Output the (X, Y) coordinate of the center of the cell containing the given text.  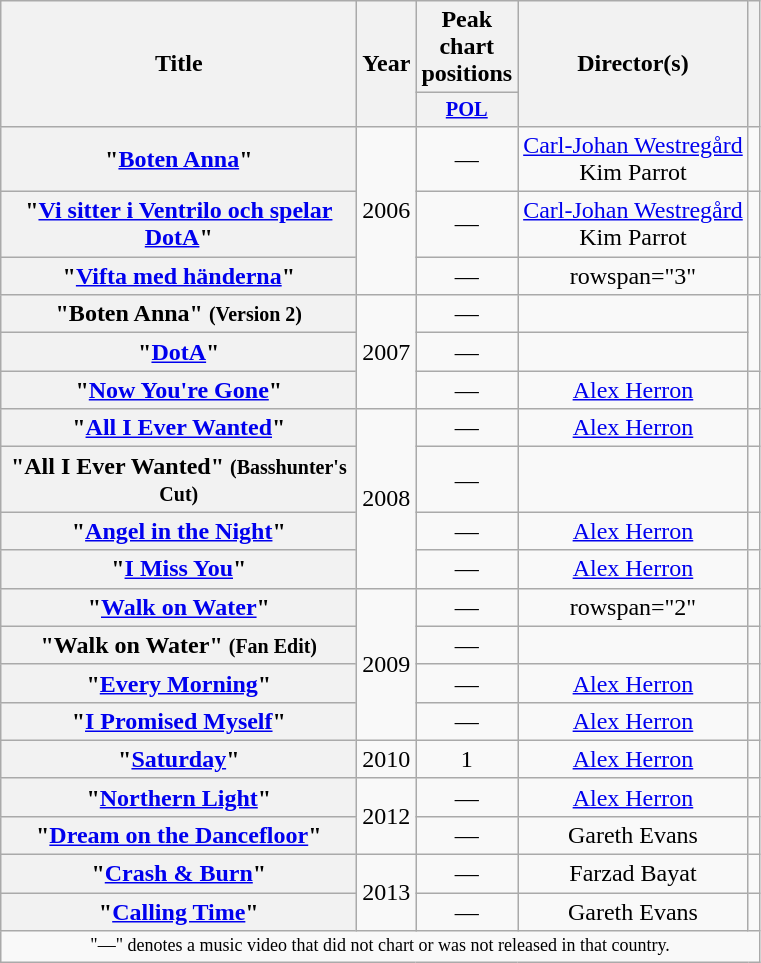
2009 (386, 664)
Farzad Bayat (634, 874)
"All I Ever Wanted" (179, 428)
2010 (386, 759)
rowspan="3" (634, 276)
"Boten Anna" (179, 158)
"Crash & Burn" (179, 874)
"Boten Anna" (Version 2) (179, 314)
"Dream on the Dancefloor" (179, 835)
rowspan="2" (634, 607)
"Walk on Water" (179, 607)
Year (386, 64)
"Every Morning" (179, 683)
1 (467, 759)
"Now You're Gone" (179, 390)
"Vi sitter i Ventrilo och spelar DotA" (179, 224)
"All I Ever Wanted" (Basshunter's Cut) (179, 480)
Peak chart positions (467, 47)
"Walk on Water" (Fan Edit) (179, 645)
"Vifta med händerna" (179, 276)
2012 (386, 816)
2006 (386, 210)
2013 (386, 893)
"Saturday" (179, 759)
Director(s) (634, 64)
"Calling Time" (179, 912)
2007 (386, 352)
"Northern Light" (179, 797)
"—" denotes a music video that did not chart or was not released in that country. (380, 946)
"I Promised Myself" (179, 721)
"Angel in the Night" (179, 531)
"I Miss You" (179, 569)
2008 (386, 498)
"DotA" (179, 352)
Title (179, 64)
POL (467, 110)
